From the cell containing the given text, extract its center point as (x, y) coordinate. 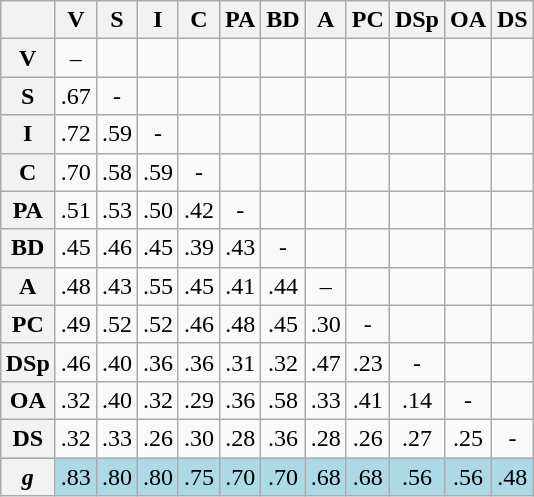
.67 (76, 96)
g (28, 477)
.49 (76, 324)
.42 (198, 210)
.53 (116, 210)
.75 (198, 477)
.72 (76, 134)
.83 (76, 477)
.25 (468, 438)
.27 (416, 438)
.29 (198, 400)
.47 (326, 362)
.50 (158, 210)
.39 (198, 248)
.31 (240, 362)
.23 (368, 362)
.44 (283, 286)
.51 (76, 210)
.55 (158, 286)
.14 (416, 400)
